Scan for the cell matching the given text and deliver its [X, Y] coordinate at center. 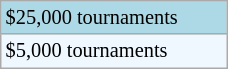
$25,000 tournaments [114, 17]
$5,000 tournaments [114, 51]
